Pinpoint the cell where the given text exists, returning its (X, Y) midpoint coordinate. 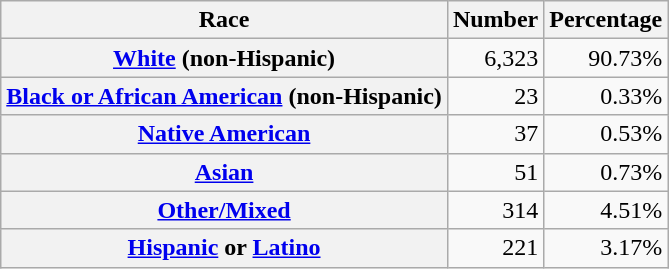
0.53% (606, 134)
0.73% (606, 172)
221 (495, 248)
Other/Mixed (224, 210)
37 (495, 134)
4.51% (606, 210)
Asian (224, 172)
6,323 (495, 58)
Percentage (606, 20)
White (non-Hispanic) (224, 58)
51 (495, 172)
23 (495, 96)
Race (224, 20)
Hispanic or Latino (224, 248)
3.17% (606, 248)
0.33% (606, 96)
Native American (224, 134)
90.73% (606, 58)
314 (495, 210)
Number (495, 20)
Black or African American (non-Hispanic) (224, 96)
